Return (x, y) of the center of cell containing provided text 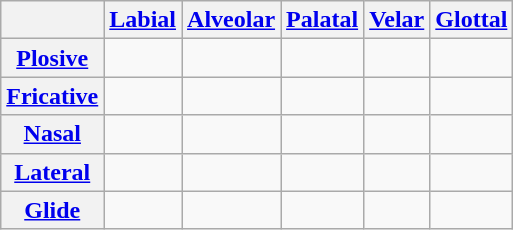
Nasal (52, 134)
Alveolar (232, 20)
Fricative (52, 96)
Plosive (52, 58)
Glide (52, 210)
Velar (397, 20)
Glottal (472, 20)
Lateral (52, 172)
Labial (143, 20)
Palatal (322, 20)
